For the text-containing cell, return its midpoint in (X, Y) coordinate format. 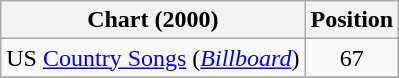
Chart (2000) (153, 20)
US Country Songs (Billboard) (153, 58)
Position (352, 20)
67 (352, 58)
